Output the [X, Y] coordinate of the center of the cell containing the given text.  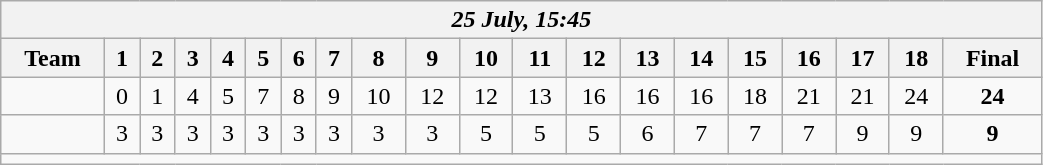
17 [863, 58]
Final [992, 58]
Team [53, 58]
0 [122, 96]
14 [701, 58]
11 [540, 58]
25 July, 15:45 [522, 20]
15 [755, 58]
2 [158, 58]
